Locate the cell with the specified text and output its [X, Y] center coordinate. 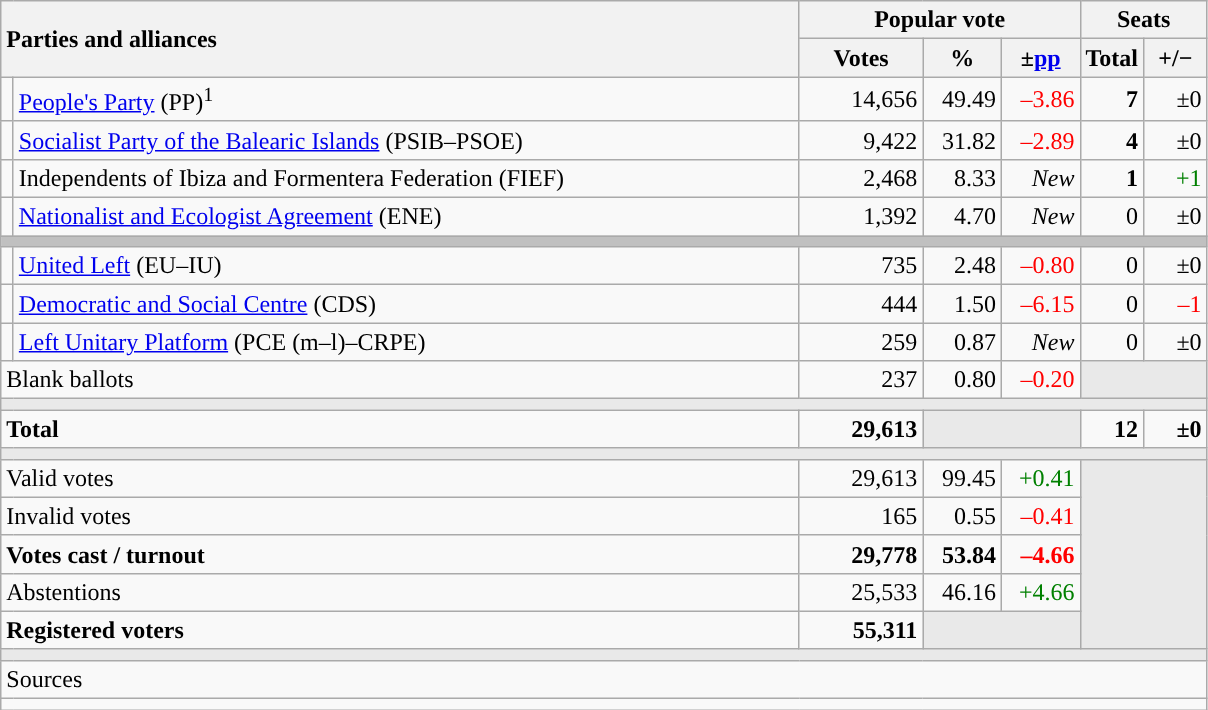
–0.80 [1040, 266]
–0.20 [1040, 380]
Registered voters [400, 630]
+4.66 [1040, 592]
Valid votes [400, 478]
–6.15 [1040, 304]
14,656 [861, 100]
9,422 [861, 140]
444 [861, 304]
Seats [1144, 20]
46.16 [962, 592]
0.80 [962, 380]
7 [1112, 100]
99.45 [962, 478]
4 [1112, 140]
53.84 [962, 554]
Invalid votes [400, 516]
31.82 [962, 140]
29,778 [861, 554]
1,392 [861, 217]
+0.41 [1040, 478]
0.55 [962, 516]
Popular vote [940, 20]
Abstentions [400, 592]
Sources [604, 679]
25,533 [861, 592]
49.49 [962, 100]
Left Unitary Platform (PCE (m–l)–CRPE) [406, 342]
4.70 [962, 217]
2.48 [962, 266]
Socialist Party of the Balearic Islands (PSIB–PSOE) [406, 140]
165 [861, 516]
–3.86 [1040, 100]
+/− [1176, 58]
2,468 [861, 178]
–4.66 [1040, 554]
Votes cast / turnout [400, 554]
Blank ballots [400, 380]
–0.41 [1040, 516]
1.50 [962, 304]
237 [861, 380]
% [962, 58]
1 [1112, 178]
0.87 [962, 342]
–1 [1176, 304]
55,311 [861, 630]
Democratic and Social Centre (CDS) [406, 304]
–2.89 [1040, 140]
Independents of Ibiza and Formentera Federation (FIEF) [406, 178]
735 [861, 266]
±pp [1040, 58]
Nationalist and Ecologist Agreement (ENE) [406, 217]
United Left (EU–IU) [406, 266]
Votes [861, 58]
259 [861, 342]
12 [1112, 429]
+1 [1176, 178]
8.33 [962, 178]
Parties and alliances [400, 39]
People's Party (PP)1 [406, 100]
